Find where the given text appears and provide that cell's center as [X, Y] coordinate. 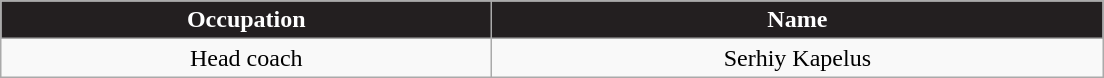
Serhiy Kapelus [798, 58]
Occupation [246, 20]
Name [798, 20]
Head coach [246, 58]
